Search for the cell housing the specified text and yield its (X, Y) center coordinate. 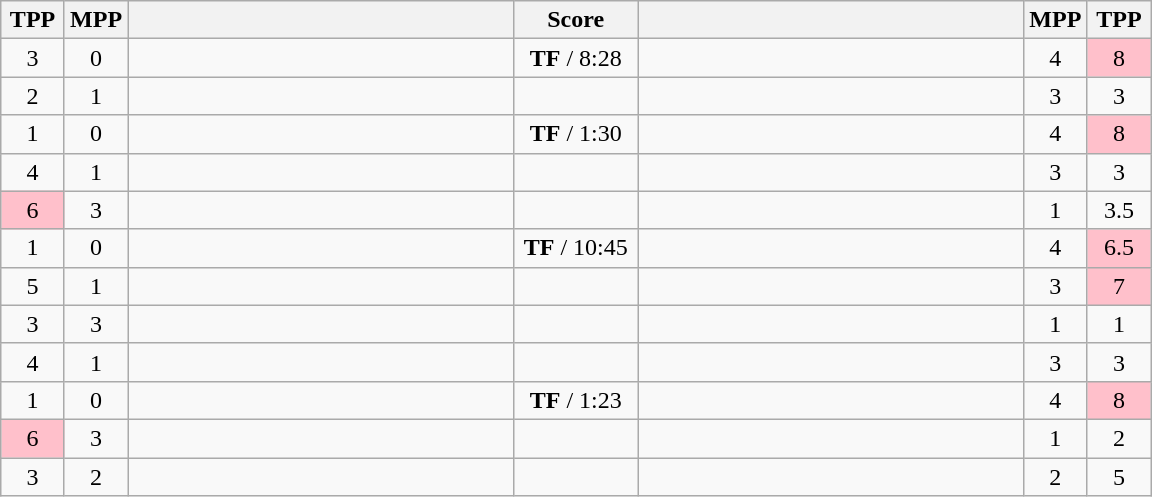
TF / 10:45 (576, 248)
TF / 1:23 (576, 400)
3.5 (1119, 210)
Score (576, 20)
TF / 8:28 (576, 58)
7 (1119, 286)
TF / 1:30 (576, 134)
6.5 (1119, 248)
